Determine the (X, Y) coordinate at the center of the cell enclosing the given text.  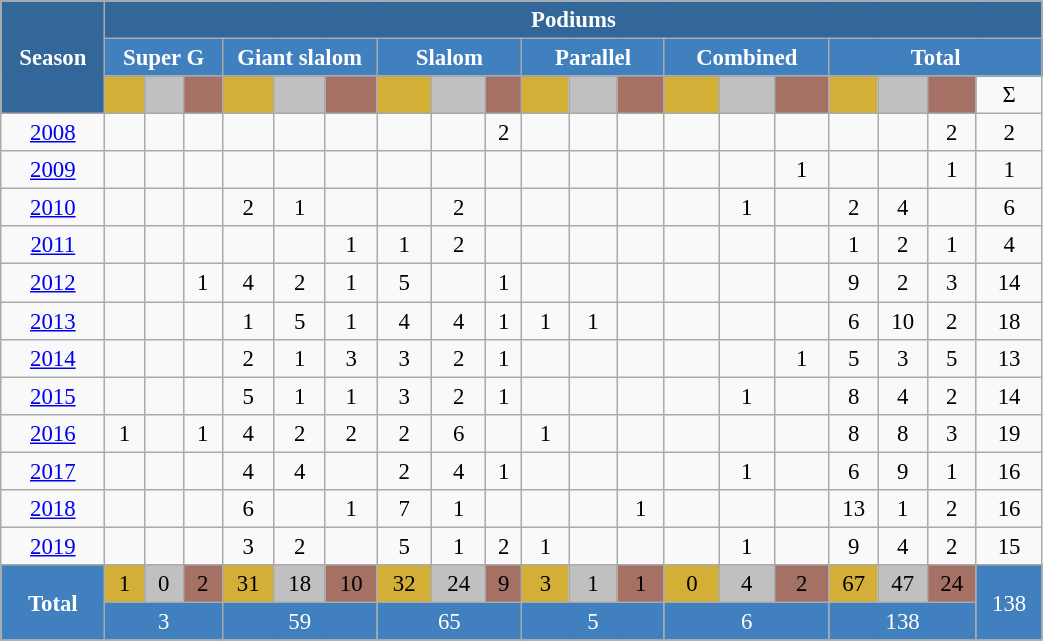
2015 (53, 396)
15 (1009, 546)
2012 (53, 283)
Combined (746, 58)
2010 (53, 208)
47 (902, 584)
2018 (53, 509)
7 (404, 509)
2013 (53, 321)
Parallel (594, 58)
Super G (164, 58)
2008 (53, 133)
Season (53, 58)
Podiums (574, 20)
2011 (53, 245)
Giant slalom (300, 58)
65 (450, 621)
32 (404, 584)
67 (854, 584)
59 (300, 621)
2009 (53, 170)
2017 (53, 471)
19 (1009, 433)
Slalom (450, 58)
2016 (53, 433)
Σ (1009, 95)
2019 (53, 546)
31 (248, 584)
2014 (53, 358)
